For the text-containing cell, return its midpoint in [x, y] coordinate format. 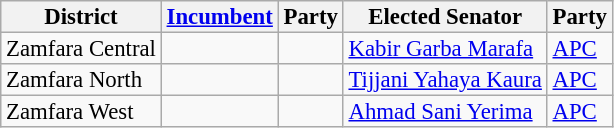
District [81, 17]
Zamfara West [81, 112]
Ahmad Sani Yerima [445, 112]
Incumbent [220, 17]
Zamfara North [81, 80]
Tijjani Yahaya Kaura [445, 80]
Zamfara Central [81, 49]
Kabir Garba Marafa [445, 49]
Elected Senator [445, 17]
